From the cell containing the given text, extract its center point as [x, y] coordinate. 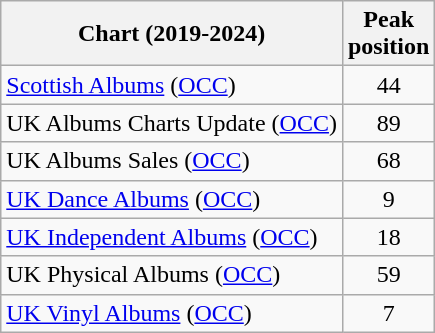
7 [388, 313]
UK Albums Sales (OCC) [172, 161]
Chart (2019-2024) [172, 34]
59 [388, 275]
Peakposition [388, 34]
UK Independent Albums (OCC) [172, 237]
Scottish Albums (OCC) [172, 85]
UK Vinyl Albums (OCC) [172, 313]
UK Physical Albums (OCC) [172, 275]
UK Albums Charts Update (OCC) [172, 123]
9 [388, 199]
89 [388, 123]
UK Dance Albums (OCC) [172, 199]
68 [388, 161]
18 [388, 237]
44 [388, 85]
